Return [x, y] of the center of cell containing provided text 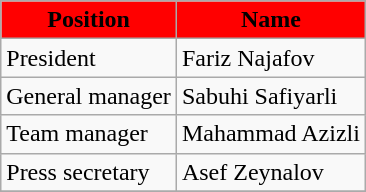
Fariz Najafov [270, 58]
Sabuhi Safiyarli [270, 96]
Mahammad Azizli [270, 134]
Team manager [89, 134]
Press secretary [89, 172]
General manager [89, 96]
Position [89, 20]
Asef Zeynalov [270, 172]
President [89, 58]
Name [270, 20]
